Determine the [X, Y] coordinate at the center of the cell enclosing the given text.  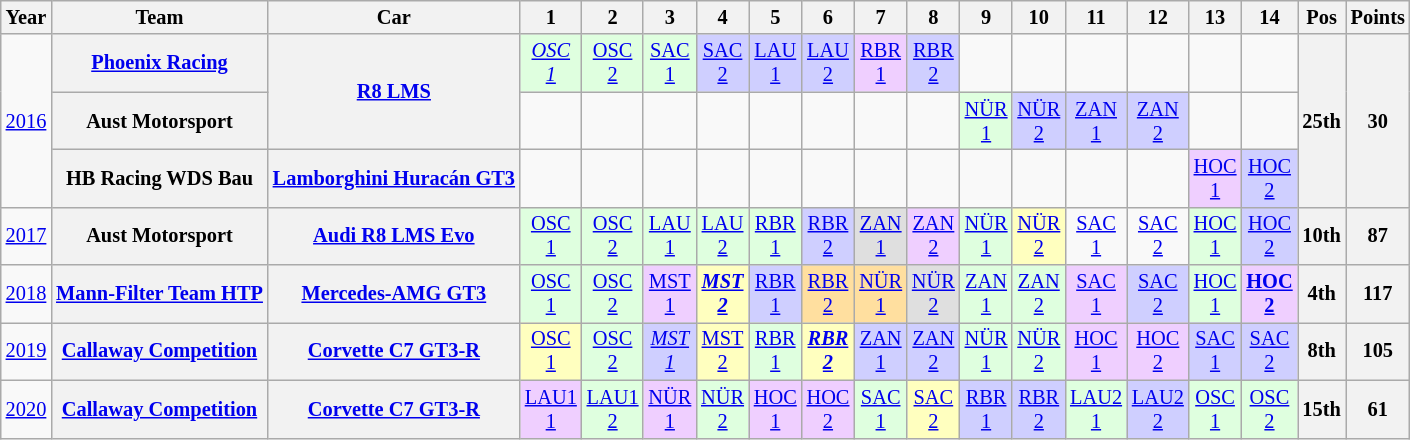
8 [934, 17]
LAU22 [1158, 409]
6 [828, 17]
2017 [26, 236]
5 [776, 17]
2 [613, 17]
10th [1322, 236]
15th [1322, 409]
Points [1378, 17]
12 [1158, 17]
Year [26, 17]
Audi R8 LMS Evo [394, 236]
Mann-Filter Team HTP [160, 294]
4 [722, 17]
LAU11 [551, 409]
HB Racing WDS Bau [160, 178]
105 [1378, 351]
14 [1269, 17]
Mercedes-AMG GT3 [394, 294]
8th [1322, 351]
117 [1378, 294]
10 [1038, 17]
7 [880, 17]
Team [160, 17]
LAU21 [1096, 409]
2018 [26, 294]
2020 [26, 409]
LAU12 [613, 409]
Car [394, 17]
11 [1096, 17]
13 [1216, 17]
2016 [26, 120]
Lamborghini Huracán GT3 [394, 178]
9 [986, 17]
4th [1322, 294]
3 [670, 17]
1 [551, 17]
2019 [26, 351]
87 [1378, 236]
Pos [1322, 17]
25th [1322, 120]
Phoenix Racing [160, 63]
30 [1378, 120]
R8 LMS [394, 92]
61 [1378, 409]
